Identify which cell holds the provided text, then report its (X, Y) central coordinate. 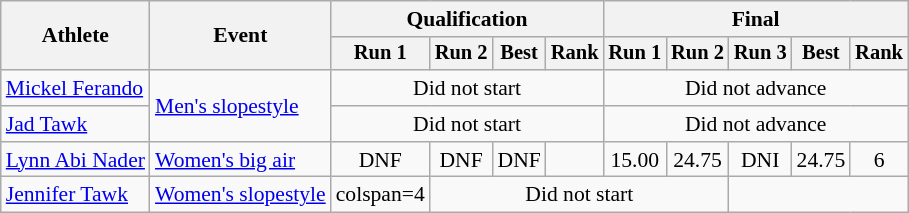
6 (879, 160)
DNI (760, 160)
Women's big air (240, 160)
Women's slopestyle (240, 195)
Lynn Abi Nader (76, 160)
Jad Tawk (76, 124)
Men's slopestyle (240, 106)
Athlete (76, 36)
Event (240, 36)
Qualification (468, 19)
Mickel Ferando (76, 88)
15.00 (634, 160)
Run 3 (760, 54)
colspan=4 (380, 195)
Final (755, 19)
Jennifer Tawk (76, 195)
